Capture the cell that displays the provided text and extract its [X, Y] central coordinate. 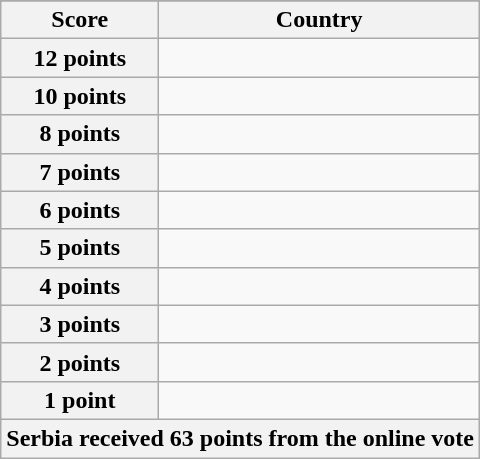
3 points [80, 324]
4 points [80, 286]
Serbia received 63 points from the online vote [240, 438]
5 points [80, 248]
1 point [80, 400]
2 points [80, 362]
Score [80, 20]
12 points [80, 58]
Country [320, 20]
6 points [80, 210]
10 points [80, 96]
8 points [80, 134]
7 points [80, 172]
